Search for the cell housing the specified text and yield its [x, y] center coordinate. 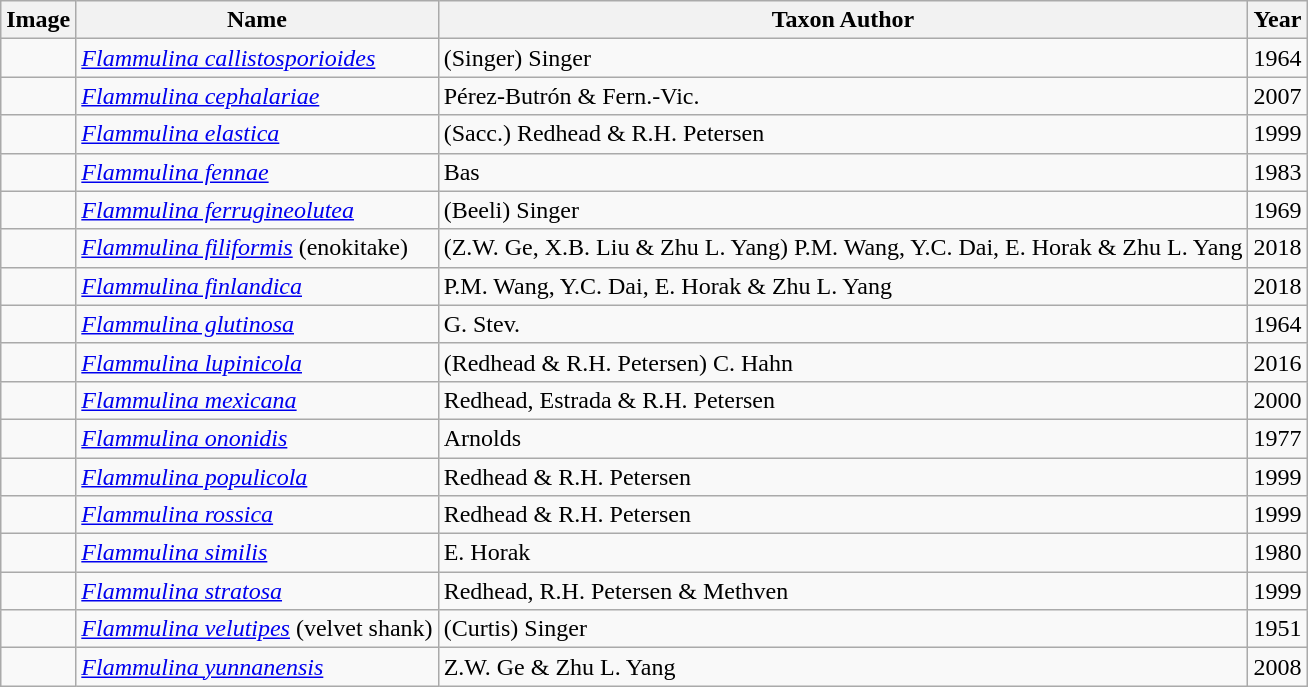
Flammulina elastica [257, 134]
Name [257, 20]
(Redhead & R.H. Petersen) C. Hahn [843, 362]
Flammulina finlandica [257, 286]
Flammulina stratosa [257, 591]
G. Stev. [843, 324]
Year [1278, 20]
Flammulina velutipes (velvet shank) [257, 629]
1969 [1278, 210]
Image [38, 20]
(Singer) Singer [843, 58]
Flammulina rossica [257, 515]
(Curtis) Singer [843, 629]
Flammulina ononidis [257, 438]
Redhead, R.H. Petersen & Methven [843, 591]
1951 [1278, 629]
2016 [1278, 362]
2000 [1278, 400]
Flammulina fennae [257, 172]
Redhead, Estrada & R.H. Petersen [843, 400]
2008 [1278, 667]
Flammulina lupinicola [257, 362]
Flammulina glutinosa [257, 324]
1977 [1278, 438]
Flammulina yunnanensis [257, 667]
Flammulina cephalariae [257, 96]
Bas [843, 172]
2007 [1278, 96]
E. Horak [843, 553]
Flammulina mexicana [257, 400]
Flammulina ferrugineolutea [257, 210]
Pérez-Butrón & Fern.-Vic. [843, 96]
Flammulina filiformis (enokitake) [257, 248]
(Z.W. Ge, X.B. Liu & Zhu L. Yang) P.M. Wang, Y.C. Dai, E. Horak & Zhu L. Yang [843, 248]
(Beeli) Singer [843, 210]
Z.W. Ge & Zhu L. Yang [843, 667]
1980 [1278, 553]
1983 [1278, 172]
Arnolds [843, 438]
Flammulina callistosporioides [257, 58]
Flammulina similis [257, 553]
P.M. Wang, Y.C. Dai, E. Horak & Zhu L. Yang [843, 286]
(Sacc.) Redhead & R.H. Petersen [843, 134]
Taxon Author [843, 20]
Flammulina populicola [257, 477]
